Return the [x, y] coordinate for the center point of the cell that contains the specified text.  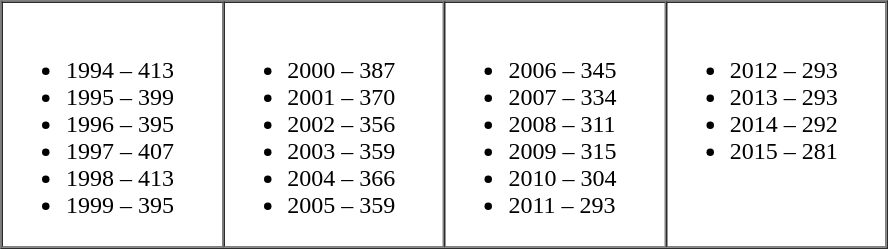
1994 – 4131995 – 3991996 – 3951997 – 4071998 – 4131999 – 395 [112, 125]
2012 – 2932013 – 2932014 – 2922015 – 281 [776, 125]
2006 – 3452007 – 3342008 – 3112009 – 3152010 – 3042011 – 293 [554, 125]
2000 – 3872001 – 3702002 – 3562003 – 3592004 – 3662005 – 359 [334, 125]
